Provide the [x, y] coordinate of the cell's center where the given text is located.  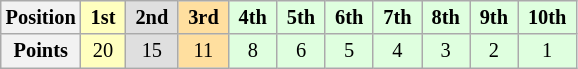
6 [301, 51]
8 [253, 51]
10th [547, 17]
11 [203, 51]
7th [397, 17]
5th [301, 17]
5 [349, 51]
20 [104, 51]
9th [494, 17]
Position [41, 17]
4th [253, 17]
2 [494, 51]
Points [41, 51]
2nd [152, 17]
8th [446, 17]
15 [152, 51]
4 [397, 51]
1 [547, 51]
6th [349, 17]
3rd [203, 17]
1st [104, 17]
3 [446, 51]
